Pinpoint the cell where the given text exists, returning its (X, Y) midpoint coordinate. 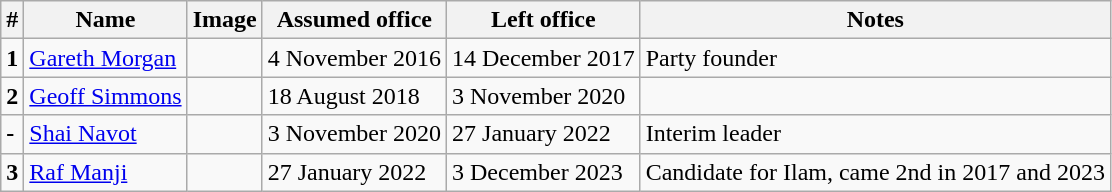
14 December 2017 (544, 58)
Shai Navot (106, 134)
Raf Manji (106, 172)
1 (12, 58)
Interim leader (875, 134)
18 August 2018 (354, 96)
Left office (544, 20)
Geoff Simmons (106, 96)
3 December 2023 (544, 172)
# (12, 20)
3 (12, 172)
4 November 2016 (354, 58)
2 (12, 96)
Gareth Morgan (106, 58)
- (12, 134)
Name (106, 20)
Assumed office (354, 20)
Notes (875, 20)
Image (224, 20)
Candidate for Ilam, came 2nd in 2017 and 2023 (875, 172)
Party founder (875, 58)
